Identify which cell holds the provided text, then report its [x, y] central coordinate. 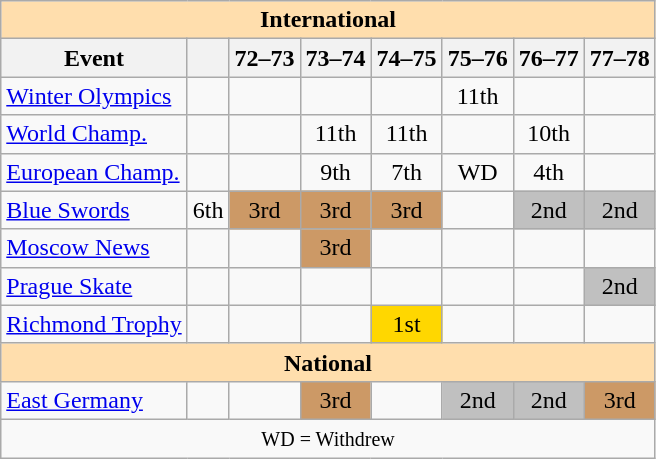
Blue Swords [94, 210]
77–78 [620, 58]
75–76 [478, 58]
73–74 [336, 58]
1st [406, 324]
10th [548, 134]
WD [478, 172]
WD = Withdrew [328, 438]
6th [208, 210]
East Germany [94, 400]
National [328, 362]
World Champ. [94, 134]
Moscow News [94, 248]
Winter Olympics [94, 96]
76–77 [548, 58]
Richmond Trophy [94, 324]
International [328, 20]
9th [336, 172]
European Champ. [94, 172]
Prague Skate [94, 286]
72–73 [264, 58]
4th [548, 172]
74–75 [406, 58]
Event [94, 58]
7th [406, 172]
